For the text-containing cell, return its midpoint in (X, Y) coordinate format. 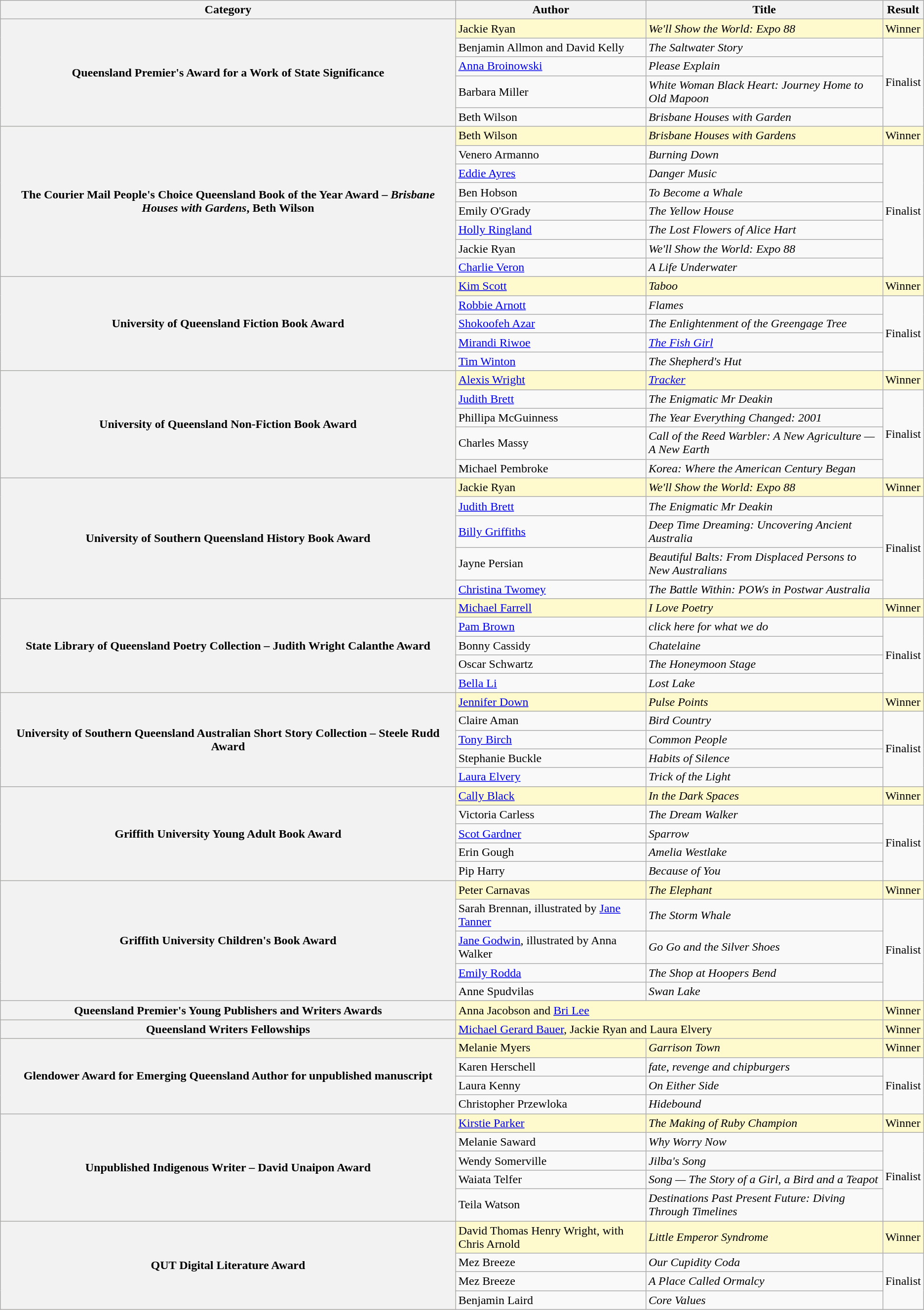
Teila Watson (551, 1204)
Brisbane Houses with Garden (764, 117)
fate, revenge and chipburgers (764, 1067)
The Enlightenment of the Greengage Tree (764, 324)
University of Queensland Fiction Book Award (228, 324)
Result (903, 10)
Wendy Somerville (551, 1160)
Brisbane Houses with Gardens (764, 136)
Anna Jacobson and Bri Lee (669, 1010)
The Lost Flowers of Alice Hart (764, 230)
Common People (764, 739)
Sparrow (764, 833)
Pip Harry (551, 871)
Korea: Where the American Century Began (764, 468)
David Thomas Henry Wright, with Chris Arnold (551, 1237)
Chatelaine (764, 646)
The Battle Within: POWs in Postwar Australia (764, 589)
Mirandi Riwoe (551, 343)
Barbara Miller (551, 92)
University of Southern Queensland Australian Short Story Collection – Steele Rudd Award (228, 739)
Go Go and the Silver Shoes (764, 948)
The Shepherd's Hut (764, 361)
Victoria Carless (551, 814)
Trick of the Light (764, 777)
Benjamin Allmon and David Kelly (551, 47)
Phillipa McGuinness (551, 418)
Charlie Veron (551, 268)
Call of the Reed Warbler: A New Agriculture — A New Earth (764, 443)
Anne Spudvilas (551, 992)
The Year Everything Changed: 2001 (764, 418)
Kirstie Parker (551, 1123)
Jennifer Down (551, 702)
Destinations Past Present Future: Diving Through Timelines (764, 1204)
Our Cupidity Coda (764, 1263)
In the Dark Spaces (764, 796)
Because of You (764, 871)
University of Queensland Non-Fiction Book Award (228, 424)
Claire Aman (551, 721)
Title (764, 10)
On Either Side (764, 1085)
Sarah Brennan, illustrated by Jane Tanner (551, 915)
Eddie Ayres (551, 173)
Michael Pembroke (551, 468)
Tracker (764, 380)
Core Values (764, 1300)
Category (228, 10)
Robbie Arnott (551, 305)
Please Explain (764, 66)
Pam Brown (551, 627)
Ben Hobson (551, 192)
The Shop at Hoopers Bend (764, 973)
Tim Winton (551, 361)
White Woman Black Heart: Journey Home to Old Mapoon (764, 92)
Unpublished Indigenous Writer – David Unaipon Award (228, 1167)
Habits of Silence (764, 758)
Billy Griffiths (551, 531)
Holly Ringland (551, 230)
Bella Li (551, 683)
Kim Scott (551, 286)
Charles Massy (551, 443)
click here for what we do (764, 627)
Garrison Town (764, 1048)
Waiata Telfer (551, 1179)
Tony Birch (551, 739)
Benjamin Laird (551, 1300)
A Place Called Ormalcy (764, 1281)
Michael Gerard Bauer, Jackie Ryan and Laura Elvery (669, 1029)
University of Southern Queensland History Book Award (228, 538)
Alexis Wright (551, 380)
Griffith University Children's Book Award (228, 941)
Hidebound (764, 1104)
Melanie Saward (551, 1142)
Deep Time Dreaming: Uncovering Ancient Australia (764, 531)
The Saltwater Story (764, 47)
The Fish Girl (764, 343)
Author (551, 10)
Glendower Award for Emerging Queensland Author for unpublished manuscript (228, 1076)
State Library of Queensland Poetry Collection – Judith Wright Calanthe Award (228, 646)
Danger Music (764, 173)
Bird Country (764, 721)
Song — The Story of a Girl, a Bird and a Teapot (764, 1179)
Emily Rodda (551, 973)
The Storm Whale (764, 915)
Melanie Myers (551, 1048)
Scot Gardner (551, 833)
Bonny Cassidy (551, 646)
Pulse Points (764, 702)
Little Emperor Syndrome (764, 1237)
Venero Armanno (551, 154)
Jayne Persian (551, 564)
Jilba's Song (764, 1160)
Flames (764, 305)
The Courier Mail People's Choice Queensland Book of the Year Award – Brisbane Houses with Gardens, Beth Wilson (228, 201)
The Honeymoon Stage (764, 664)
Why Worry Now (764, 1142)
Jane Godwin, illustrated by Anna Walker (551, 948)
Taboo (764, 286)
Christopher Przewloka (551, 1104)
The Elephant (764, 890)
Burning Down (764, 154)
Queensland Premier's Award for a Work of State Significance (228, 73)
The Dream Walker (764, 814)
Stephanie Buckle (551, 758)
Anna Broinowski (551, 66)
To Become a Whale (764, 192)
QUT Digital Literature Award (228, 1266)
Queensland Premier's Young Publishers and Writers Awards (228, 1010)
Emily O'Grady (551, 211)
The Making of Ruby Champion (764, 1123)
Queensland Writers Fellowships (228, 1029)
Shokoofeh Azar (551, 324)
Peter Carnavas (551, 890)
Laura Elvery (551, 777)
A Life Underwater (764, 268)
Christina Twomey (551, 589)
Karen Herschell (551, 1067)
Oscar Schwartz (551, 664)
Cally Black (551, 796)
Amelia Westlake (764, 852)
The Yellow House (764, 211)
Beautiful Balts: From Displaced Persons to New Australians (764, 564)
Swan Lake (764, 992)
Lost Lake (764, 683)
Erin Gough (551, 852)
I Love Poetry (764, 608)
Michael Farrell (551, 608)
Laura Kenny (551, 1085)
Griffith University Young Adult Book Award (228, 833)
